Return [x, y] of the center of cell containing provided text 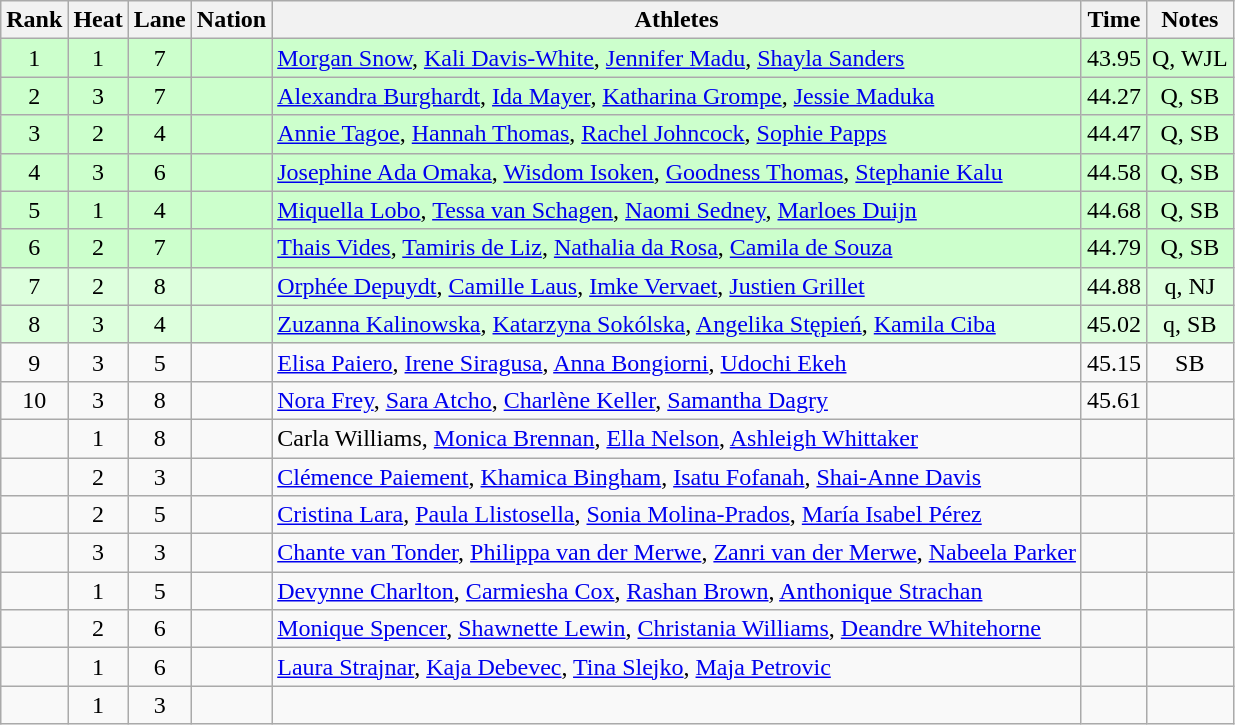
44.68 [1114, 210]
Morgan Snow, Kali Davis-White, Jennifer Madu, Shayla Sanders [677, 58]
Carla Williams, Monica Brennan, Ella Nelson, Ashleigh Whittaker [677, 438]
44.47 [1114, 134]
Thais Vides, Tamiris de Liz, Nathalia da Rosa, Camila de Souza [677, 248]
Nation [231, 20]
Q, WJL [1190, 58]
9 [34, 362]
44.58 [1114, 172]
Time [1114, 20]
Lane [160, 20]
Notes [1190, 20]
45.02 [1114, 324]
Monique Spencer, Shawnette Lewin, Christania Williams, Deandre Whitehorne [677, 629]
Nora Frey, Sara Atcho, Charlène Keller, Samantha Dagry [677, 400]
Alexandra Burghardt, Ida Mayer, Katharina Grompe, Jessie Maduka [677, 96]
q, NJ [1190, 286]
44.27 [1114, 96]
10 [34, 400]
q, SB [1190, 324]
Annie Tagoe, Hannah Thomas, Rachel Johncock, Sophie Papps [677, 134]
Josephine Ada Omaka, Wisdom Isoken, Goodness Thomas, Stephanie Kalu [677, 172]
Elisa Paiero, Irene Siragusa, Anna Bongiorni, Udochi Ekeh [677, 362]
Cristina Lara, Paula Llistosella, Sonia Molina-Prados, María Isabel Pérez [677, 515]
43.95 [1114, 58]
Devynne Charlton, Carmiesha Cox, Rashan Brown, Anthonique Strachan [677, 591]
44.88 [1114, 286]
Rank [34, 20]
SB [1190, 362]
Miquella Lobo, Tessa van Schagen, Naomi Sedney, Marloes Duijn [677, 210]
Orphée Depuydt, Camille Laus, Imke Vervaet, Justien Grillet [677, 286]
Zuzanna Kalinowska, Katarzyna Sokólska, Angelika Stępień, Kamila Ciba [677, 324]
Clémence Paiement, Khamica Bingham, Isatu Fofanah, Shai-Anne Davis [677, 477]
45.61 [1114, 400]
44.79 [1114, 248]
Chante van Tonder, Philippa van der Merwe, Zanri van der Merwe, Nabeela Parker [677, 553]
Heat [98, 20]
45.15 [1114, 362]
Athletes [677, 20]
Laura Strajnar, Kaja Debevec, Tina Slejko, Maja Petrovic [677, 667]
